Find where the given text appears and provide that cell's center as [X, Y] coordinate. 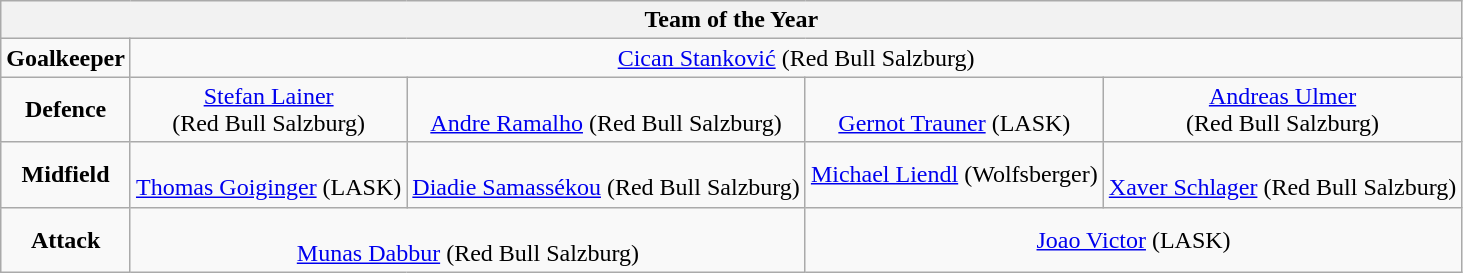
Defence [66, 110]
Team of the Year [732, 20]
Xaver Schlager (Red Bull Salzburg) [1282, 174]
Attack [66, 240]
Goalkeeper [66, 58]
Midfield [66, 174]
Thomas Goiginger (LASK) [268, 174]
Diadie Samassékou (Red Bull Salzburg) [606, 174]
Gernot Trauner (LASK) [954, 110]
Stefan Lainer(Red Bull Salzburg) [268, 110]
Michael Liendl (Wolfsberger) [954, 174]
Joao Victor (LASK) [1133, 240]
Andreas Ulmer(Red Bull Salzburg) [1282, 110]
Andre Ramalho (Red Bull Salzburg) [606, 110]
Cican Stanković (Red Bull Salzburg) [796, 58]
Munas Dabbur (Red Bull Salzburg) [468, 240]
